Determine the (X, Y) coordinate at the center of the cell enclosing the given text.  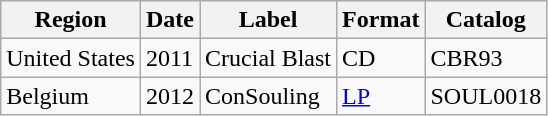
ConSouling (268, 96)
Region (71, 20)
CBR93 (486, 58)
2011 (170, 58)
Crucial Blast (268, 58)
Belgium (71, 96)
Label (268, 20)
LP (381, 96)
CD (381, 58)
2012 (170, 96)
Format (381, 20)
SOUL0018 (486, 96)
Catalog (486, 20)
United States (71, 58)
Date (170, 20)
